Extract the (x, y) coordinate from the center of the cell holding the provided text.  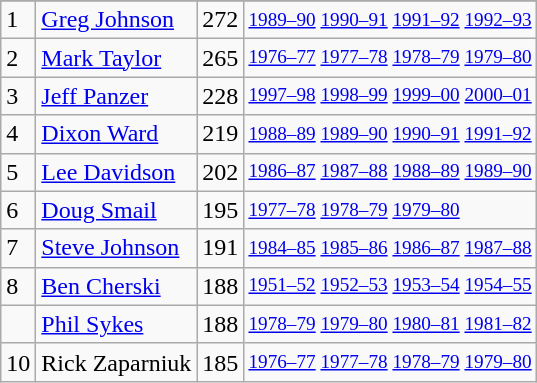
2 (18, 58)
7 (18, 248)
1984–85 1985–86 1986–87 1987–88 (390, 248)
265 (220, 58)
219 (220, 134)
3 (18, 96)
228 (220, 96)
Mark Taylor (116, 58)
1997–98 1998–99 1999–00 2000–01 (390, 96)
272 (220, 20)
Doug Smail (116, 210)
4 (18, 134)
1977–78 1978–79 1979–80 (390, 210)
1988–89 1989–90 1990–91 1991–92 (390, 134)
Jeff Panzer (116, 96)
1951–52 1952–53 1953–54 1954–55 (390, 286)
1989–90 1990–91 1991–92 1992–93 (390, 20)
Lee Davidson (116, 172)
191 (220, 248)
Steve Johnson (116, 248)
10 (18, 362)
195 (220, 210)
5 (18, 172)
Ben Cherski (116, 286)
Rick Zaparniuk (116, 362)
8 (18, 286)
Phil Sykes (116, 324)
6 (18, 210)
1 (18, 20)
Dixon Ward (116, 134)
185 (220, 362)
1986–87 1987–88 1988–89 1989–90 (390, 172)
Greg Johnson (116, 20)
202 (220, 172)
1978–79 1979–80 1980–81 1981–82 (390, 324)
